Scan for the cell matching the given text and deliver its [x, y] coordinate at center. 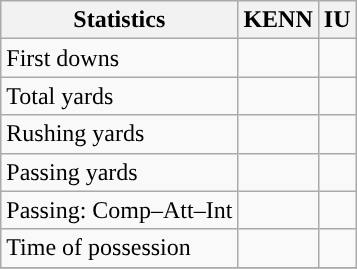
First downs [120, 58]
Total yards [120, 96]
IU [337, 20]
Rushing yards [120, 134]
KENN [278, 20]
Statistics [120, 20]
Passing: Comp–Att–Int [120, 210]
Passing yards [120, 172]
Time of possession [120, 248]
